Return (x, y) of the center of cell containing provided text 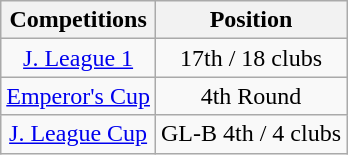
J. League Cup (78, 134)
4th Round (250, 96)
GL-B 4th / 4 clubs (250, 134)
Competitions (78, 20)
J. League 1 (78, 58)
Position (250, 20)
17th / 18 clubs (250, 58)
Emperor's Cup (78, 96)
